Provide the [X, Y] coordinate of the cell's center where the given text is located.  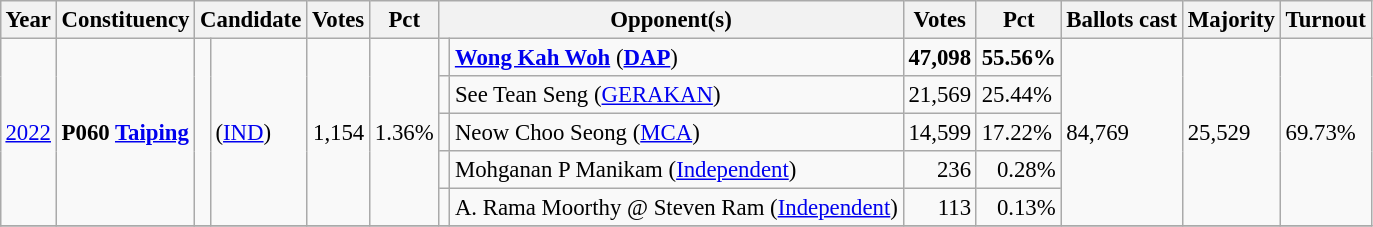
84,769 [1122, 132]
17.22% [1018, 133]
Wong Kah Woh (DAP) [677, 57]
Constituency [125, 20]
25.44% [1018, 95]
Opponent(s) [671, 20]
Mohganan P Manikam (Independent) [677, 170]
25,529 [1231, 132]
69.73% [1326, 132]
47,098 [940, 57]
Turnout [1326, 20]
Neow Choo Seong (MCA) [677, 133]
Year [28, 20]
14,599 [940, 133]
Candidate [251, 20]
Majority [1231, 20]
1.36% [404, 132]
1,154 [338, 132]
55.56% [1018, 57]
A. Rama Moorthy @ Steven Ram (Independent) [677, 208]
See Tean Seng (GERAKAN) [677, 95]
113 [940, 208]
0.28% [1018, 170]
Ballots cast [1122, 20]
(IND) [258, 132]
236 [940, 170]
2022 [28, 132]
0.13% [1018, 208]
21,569 [940, 95]
P060 Taiping [125, 132]
